From the cell containing the given text, extract its center point as (x, y) coordinate. 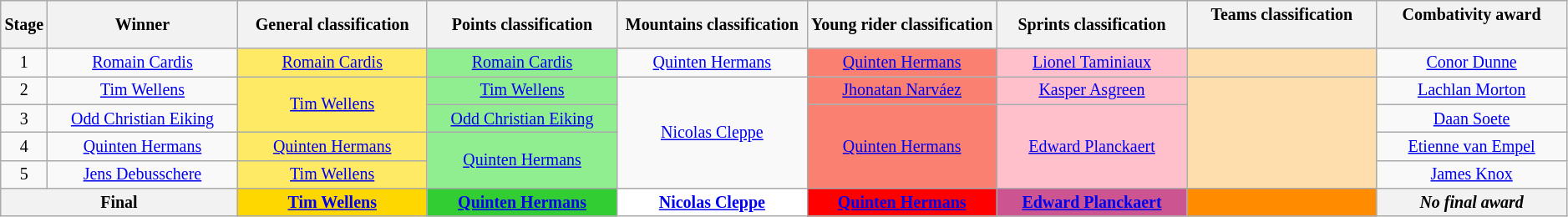
Sprints classification (1091, 25)
Etienne van Empel (1472, 147)
3 (24, 119)
Lionel Taminiaux (1091, 63)
4 (24, 147)
5 (24, 174)
James Knox (1472, 174)
Jens Debusschere (142, 174)
Combativity award (1472, 25)
Teams classification (1281, 25)
Mountains classification (712, 25)
Jhonatan Narváez (902, 90)
Points classification (521, 25)
Final (119, 202)
2 (24, 90)
No final award (1472, 202)
Lachlan Morton (1472, 90)
Winner (142, 25)
Conor Dunne (1472, 63)
Stage (24, 25)
1 (24, 63)
Kasper Asgreen (1091, 90)
Young rider classification (902, 25)
General classification (332, 25)
Daan Soete (1472, 119)
